For the text-containing cell, return its midpoint in (X, Y) coordinate format. 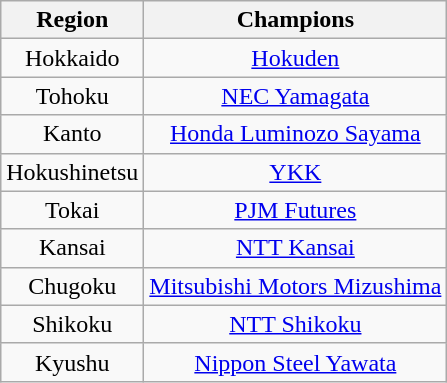
Tohoku (72, 96)
NEC Yamagata (296, 96)
Champions (296, 20)
Tokai (72, 210)
Kansai (72, 248)
Nippon Steel Yawata (296, 362)
PJM Futures (296, 210)
Honda Luminozo Sayama (296, 134)
Hokuden (296, 58)
Mitsubishi Motors Mizushima (296, 286)
Hokkaido (72, 58)
NTT Kansai (296, 248)
Kyushu (72, 362)
Kanto (72, 134)
YKK (296, 172)
Hokushinetsu (72, 172)
NTT Shikoku (296, 324)
Shikoku (72, 324)
Chugoku (72, 286)
Region (72, 20)
